Scan for the cell matching the given text and deliver its [x, y] coordinate at center. 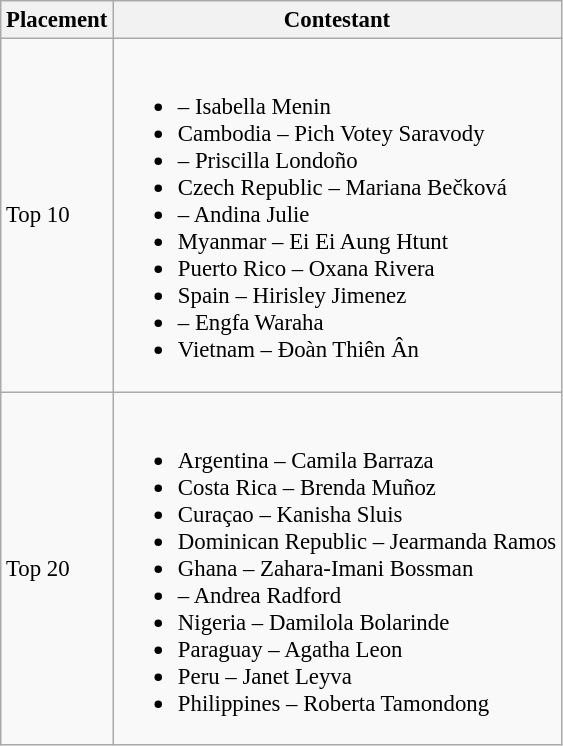
Placement [57, 20]
Top 10 [57, 216]
Contestant [338, 20]
Top 20 [57, 568]
